For the text-containing cell, return its midpoint in (X, Y) coordinate format. 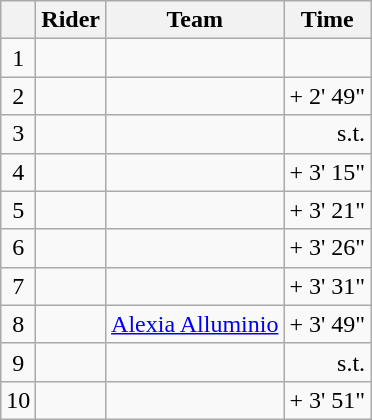
6 (18, 248)
2 (18, 96)
+ 3' 51" (328, 400)
3 (18, 134)
10 (18, 400)
+ 3' 31" (328, 286)
Alexia Alluminio (195, 324)
Team (195, 20)
8 (18, 324)
Time (328, 20)
+ 3' 49" (328, 324)
+ 2' 49" (328, 96)
+ 3' 26" (328, 248)
1 (18, 58)
+ 3' 21" (328, 210)
7 (18, 286)
+ 3' 15" (328, 172)
Rider (71, 20)
5 (18, 210)
4 (18, 172)
9 (18, 362)
